Identify which cell holds the provided text, then report its [X, Y] central coordinate. 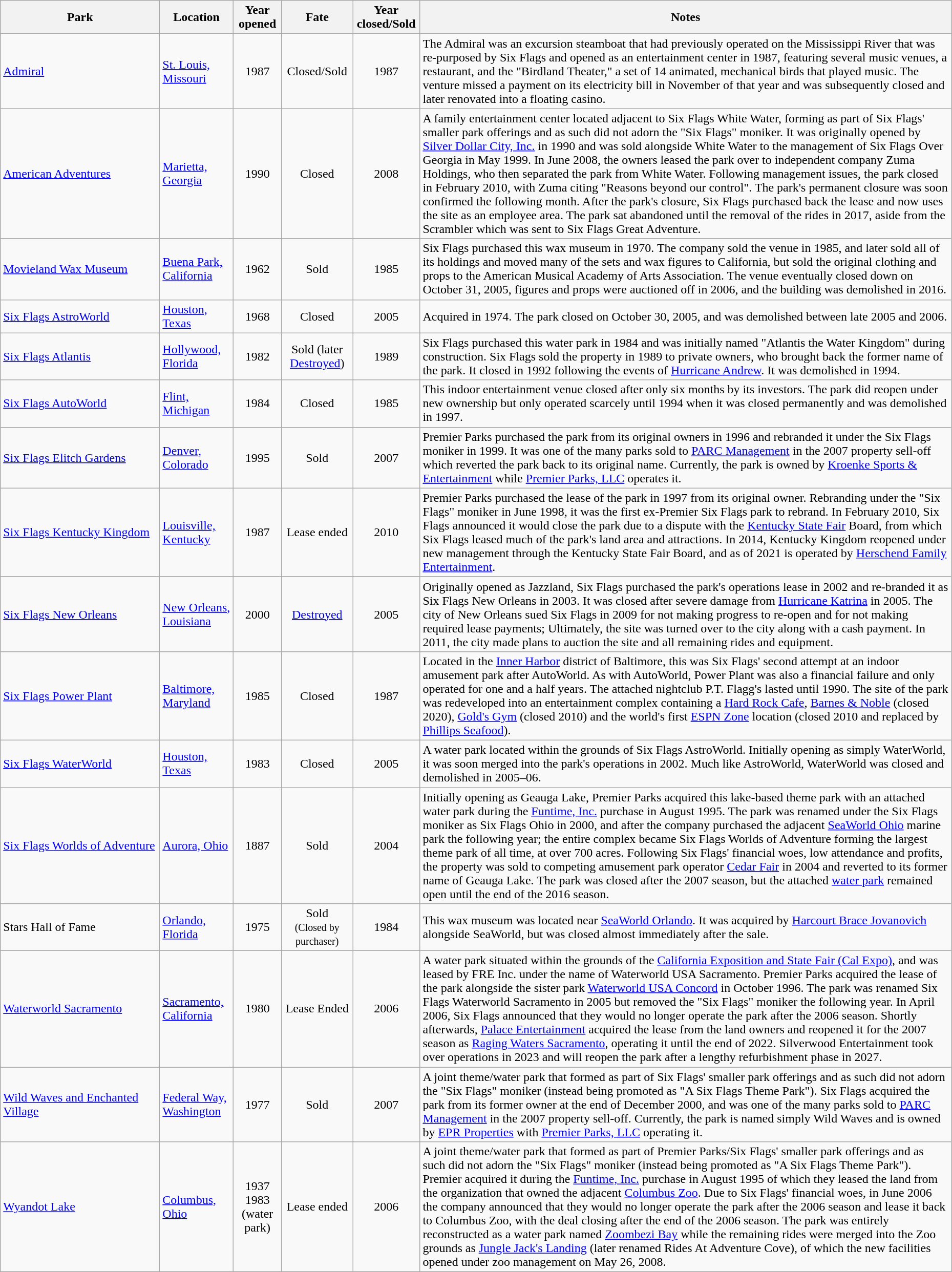
Admiral [80, 71]
Location [197, 17]
1977 [257, 1105]
Destroyed [317, 614]
Six Flags New Orleans [80, 614]
Six Flags Power Plant [80, 695]
Fate [317, 17]
Six Flags Atlantis [80, 356]
1975 [257, 927]
New Orleans, Louisiana [197, 614]
Flint, Michigan [197, 404]
Movieland Wax Museum [80, 269]
2004 [386, 846]
Closed/Sold [317, 71]
1982 [257, 356]
Stars Hall of Fame [80, 927]
Baltimore, Maryland [197, 695]
Marietta, Georgia [197, 174]
St. Louis, Missouri [197, 71]
1887 [257, 846]
1990 [257, 174]
Orlando, Florida [197, 927]
Sold(Closed by purchaser) [317, 927]
American Adventures [80, 174]
Park [80, 17]
1989 [386, 356]
Acquired in 1974. The park closed on October 30, 2005, and was demolished between late 2005 and 2006. [685, 316]
Six Flags AutoWorld [80, 404]
Wyandot Lake [80, 1207]
Waterworld Sacramento [80, 1009]
Hollywood, Florida [197, 356]
Sold (later Destroyed) [317, 356]
Louisville, Kentucky [197, 533]
Columbus, Ohio [197, 1207]
1995 [257, 458]
1962 [257, 269]
Six Flags Worlds of Adventure [80, 846]
Federal Way, Washington [197, 1105]
Year closed/Sold [386, 17]
Six Flags AstroWorld [80, 316]
Lease Ended [317, 1009]
Aurora, Ohio [197, 846]
2010 [386, 533]
Six Flags WaterWorld [80, 764]
Six Flags Kentucky Kingdom [80, 533]
1983 [257, 764]
Notes [685, 17]
Sacramento, California [197, 1009]
Six Flags Elitch Gardens [80, 458]
19371983 (water park) [257, 1207]
1968 [257, 316]
Denver, Colorado [197, 458]
1980 [257, 1009]
Wild Waves and Enchanted Village [80, 1105]
Buena Park, California [197, 269]
2000 [257, 614]
2008 [386, 174]
Year opened [257, 17]
